Pinpoint the cell where the given text exists, returning its [x, y] midpoint coordinate. 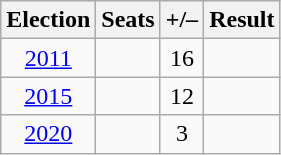
16 [182, 58]
Election [48, 20]
12 [182, 96]
Seats [128, 20]
+/– [182, 20]
2015 [48, 96]
3 [182, 134]
2011 [48, 58]
Result [242, 20]
2020 [48, 134]
